Return the (x, y) coordinate for the center point of the cell that contains the specified text.  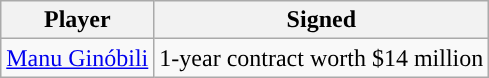
Player (78, 20)
1-year contract worth $14 million (322, 58)
Signed (322, 20)
Manu Ginóbili (78, 58)
